From the cell containing the given text, extract its center point as (X, Y) coordinate. 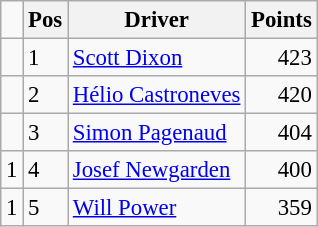
420 (282, 95)
2 (46, 95)
Hélio Castroneves (157, 95)
5 (46, 208)
423 (282, 58)
Pos (46, 20)
Points (282, 20)
Josef Newgarden (157, 170)
Scott Dixon (157, 58)
3 (46, 133)
Driver (157, 20)
404 (282, 133)
4 (46, 170)
400 (282, 170)
359 (282, 208)
Simon Pagenaud (157, 133)
Will Power (157, 208)
